Output the [x, y] coordinate of the center of the cell containing the given text.  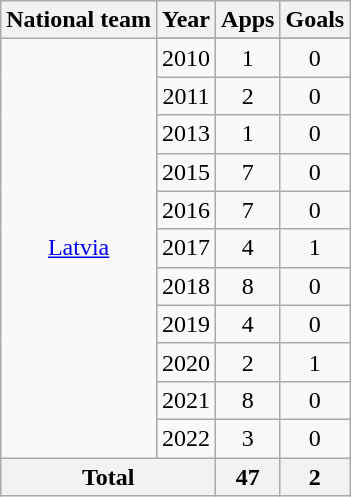
Latvia [79, 248]
3 [248, 438]
National team [79, 20]
2017 [186, 248]
2010 [186, 58]
Total [108, 477]
2013 [186, 134]
2015 [186, 172]
Year [186, 20]
Goals [315, 20]
2021 [186, 400]
2019 [186, 324]
47 [248, 477]
2018 [186, 286]
Apps [248, 20]
2020 [186, 362]
2016 [186, 210]
2011 [186, 96]
2022 [186, 438]
